For the text-containing cell, return its midpoint in (x, y) coordinate format. 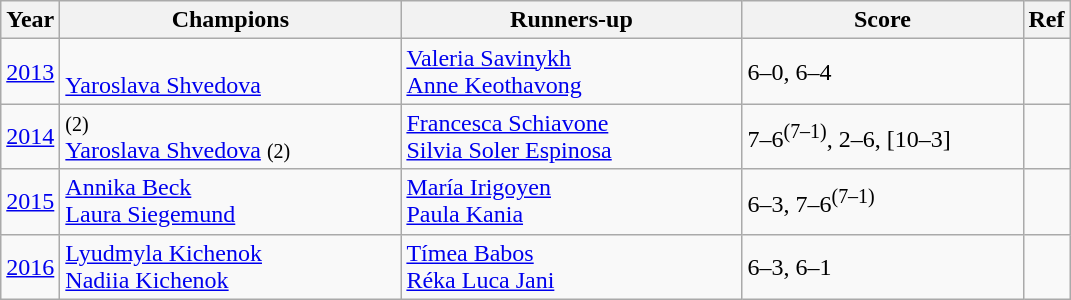
Lyudmyla Kichenok Nadiia Kichenok (230, 266)
Annika Beck Laura Siegemund (230, 202)
7–6(7–1), 2–6, [10–3] (882, 136)
6–3, 6–1 (882, 266)
Year (30, 20)
(2) Yaroslava Shvedova (2) (230, 136)
Score (882, 20)
2013 (30, 72)
6–3, 7–6(7–1) (882, 202)
María Irigoyen Paula Kania (572, 202)
Yaroslava Shvedova (230, 72)
Francesca Schiavone Silvia Soler Espinosa (572, 136)
Valeria Savinykh Anne Keothavong (572, 72)
Tímea Babos Réka Luca Jani (572, 266)
6–0, 6–4 (882, 72)
2014 (30, 136)
Champions (230, 20)
2015 (30, 202)
Runners-up (572, 20)
Ref (1046, 20)
2016 (30, 266)
